Return the (X, Y) coordinate for the center point of the cell that contains the specified text.  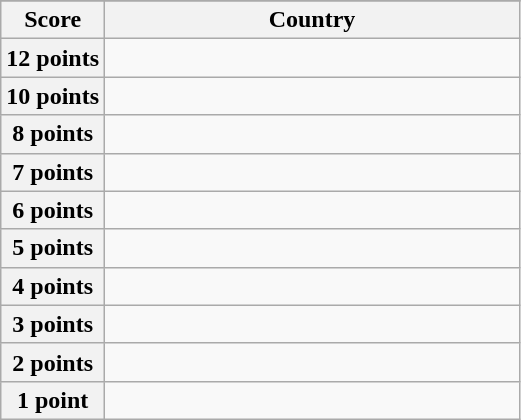
12 points (53, 58)
8 points (53, 134)
Score (53, 20)
3 points (53, 324)
5 points (53, 248)
Country (312, 20)
2 points (53, 362)
7 points (53, 172)
6 points (53, 210)
4 points (53, 286)
1 point (53, 400)
10 points (53, 96)
